Determine the (X, Y) coordinate at the center of the cell enclosing the given text.  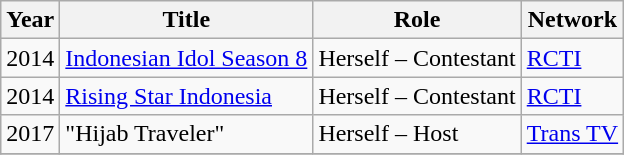
Trans TV (572, 134)
Indonesian Idol Season 8 (186, 58)
Title (186, 20)
Herself – Host (417, 134)
2017 (30, 134)
Network (572, 20)
Rising Star Indonesia (186, 96)
"Hijab Traveler" (186, 134)
Role (417, 20)
Year (30, 20)
